Provide the [x, y] coordinate of the cell's center where the given text is located.  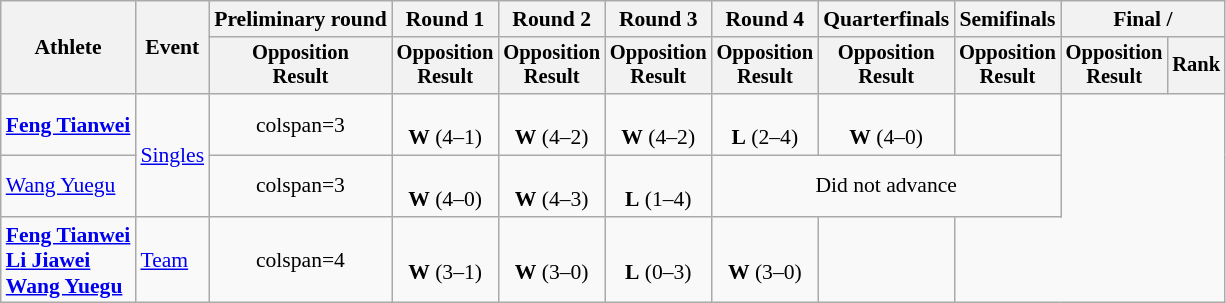
Round 2 [552, 19]
Wang Yuegu [68, 186]
Preliminary round [300, 19]
W (4–3) [552, 186]
Round 1 [446, 19]
Round 3 [658, 19]
Singles [172, 155]
Quarterfinals [886, 19]
L (1–4) [658, 186]
Did not advance [886, 186]
L (2–4) [766, 124]
Feng Tianwei [68, 124]
Athlete [68, 48]
Event [172, 48]
Round 4 [766, 19]
Rank [1196, 66]
W (4–1) [446, 124]
Final / [1143, 19]
Semifinals [1008, 19]
